Extract the [x, y] coordinate from the center of the cell holding the provided text.  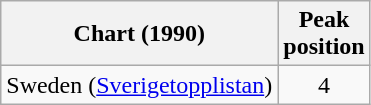
Chart (1990) [140, 34]
Sweden (Sverigetopplistan) [140, 85]
4 [324, 85]
Peakposition [324, 34]
